From the cell containing the given text, extract its center point as (X, Y) coordinate. 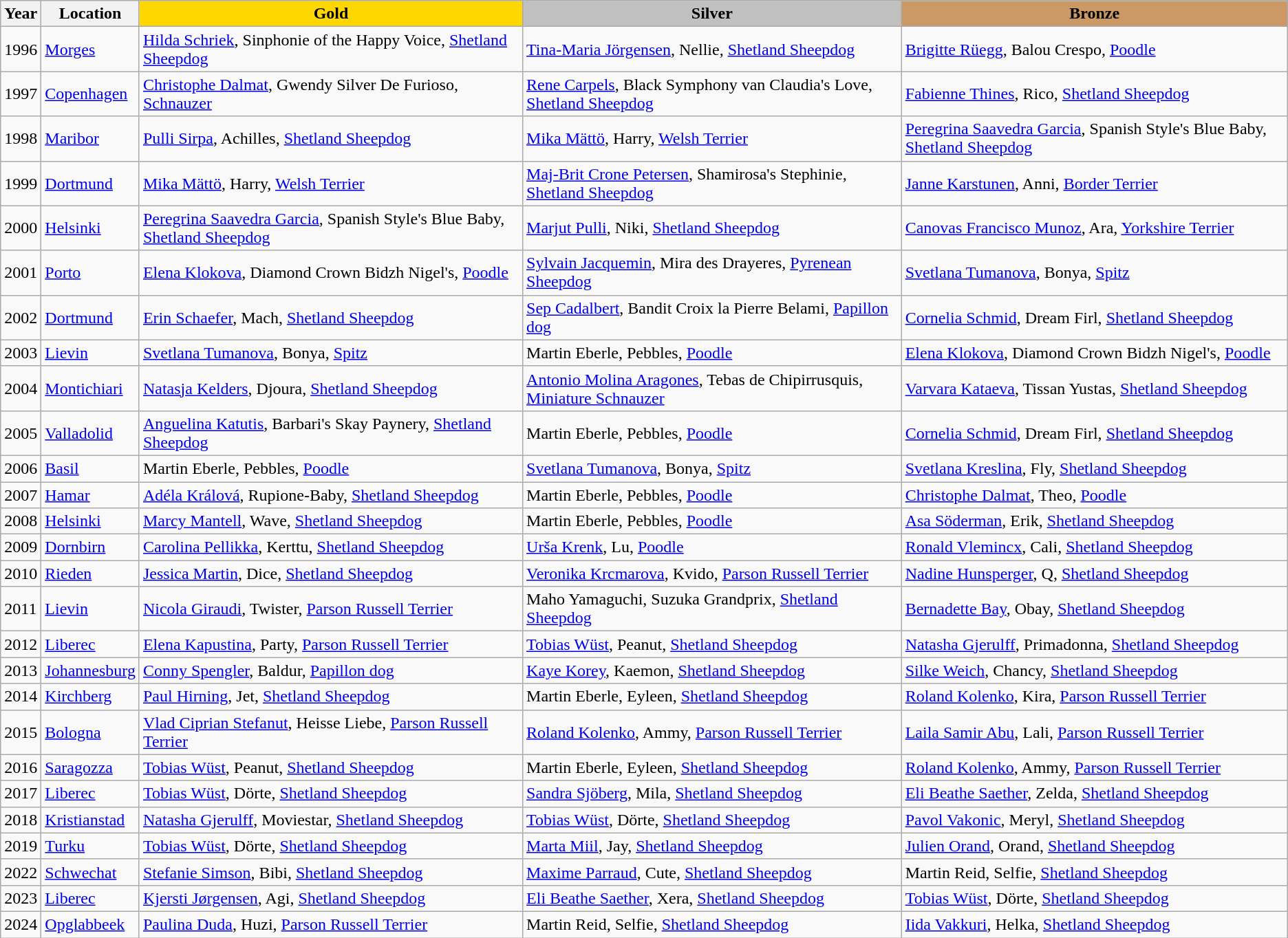
Ronald Vlemincx, Cali, Shetland Sheepdog (1094, 547)
2001 (21, 272)
Canovas Francisco Munoz, Ara, Yorkshire Terrier (1094, 228)
Natasha Gjerulff, Primadonna, Shetland Sheepdog (1094, 644)
Janne Karstunen, Anni, Border Terrier (1094, 183)
Morges (91, 50)
Carolina Pellikka, Kerttu, Shetland Sheepdog (330, 547)
Paulina Duda, Huzi, Parson Russell Terrier (330, 924)
2018 (21, 820)
Nicola Giraudi, Twister, Parson Russell Terrier (330, 609)
Natasja Kelders, Djoura, Shetland Sheepdog (330, 388)
Veronika Krcmarova, Kvido, Parson Russell Terrier (713, 574)
Iida Vakkuri, Helka, Shetland Sheepdog (1094, 924)
Location (91, 14)
2015 (21, 732)
Paul Hirning, Jet, Shetland Sheepdog (330, 697)
1999 (21, 183)
Year (21, 14)
1998 (21, 139)
Montichiari (91, 388)
Schwechat (91, 872)
Stefanie Simson, Bibi, Shetland Sheepdog (330, 872)
Pulli Sirpa, Achilles, Shetland Sheepdog (330, 139)
Hamar (91, 494)
Urša Krenk, Lu, Poodle (713, 547)
Dornbirn (91, 547)
Christophe Dalmat, Theo, Poodle (1094, 494)
1996 (21, 50)
Kjersti Jørgensen, Agi, Shetland Sheepdog (330, 898)
2012 (21, 644)
Maribor (91, 139)
2014 (21, 697)
Sep Cadalbert, Bandit Croix la Pierre Belami, Papillon dog (713, 318)
2016 (21, 767)
2004 (21, 388)
Laila Samir Abu, Lali, Parson Russell Terrier (1094, 732)
Saragozza (91, 767)
1997 (21, 94)
Kirchberg (91, 697)
Bologna (91, 732)
Maxime Parraud, Cute, Shetland Sheepdog (713, 872)
Anguelina Katutis, Barbari's Skay Paynery, Shetland Sheepdog (330, 433)
2000 (21, 228)
2023 (21, 898)
Marcy Mantell, Wave, Shetland Sheepdog (330, 521)
Opglabbeek (91, 924)
Maj-Brit Crone Petersen, Shamirosa's Stephinie, Shetland Sheepdog (713, 183)
Svetlana Kreslina, Fly, Shetland Sheepdog (1094, 468)
Valladolid (91, 433)
Marjut Pulli, Niki, Shetland Sheepdog (713, 228)
Silke Weich, Chancy, Shetland Sheepdog (1094, 670)
Rieden (91, 574)
Varvara Kataeva, Tissan Yustas, Shetland Sheepdog (1094, 388)
2019 (21, 846)
Maho Yamaguchi, Suzuka Grandprix, Shetland Sheepdog (713, 609)
2005 (21, 433)
Eli Beathe Saether, Zelda, Shetland Sheepdog (1094, 794)
Conny Spengler, Baldur, Papillon dog (330, 670)
Jessica Martin, Dice, Shetland Sheepdog (330, 574)
Basil (91, 468)
Julien Orand, Orand, Shetland Sheepdog (1094, 846)
2024 (21, 924)
Roland Kolenko, Kira, Parson Russell Terrier (1094, 697)
2009 (21, 547)
Nadine Hunsperger, Q, Shetland Sheepdog (1094, 574)
Brigitte Rüegg, Balou Crespo, Poodle (1094, 50)
Adéla Králová, Rupione-Baby, Shetland Sheepdog (330, 494)
2022 (21, 872)
2010 (21, 574)
Fabienne Thines, Rico, Shetland Sheepdog (1094, 94)
Elena Kapustina, Party, Parson Russell Terrier (330, 644)
Tina-Maria Jörgensen, Nellie, Shetland Sheepdog (713, 50)
Pavol Vakonic, Meryl, Shetland Sheepdog (1094, 820)
Hilda Schriek, Sinphonie of the Happy Voice, Shetland Sheepdog (330, 50)
Erin Schaefer, Mach, Shetland Sheepdog (330, 318)
Rene Carpels, Black Symphony van Claudia's Love, Shetland Sheepdog (713, 94)
Vlad Ciprian Stefanut, Heisse Liebe, Parson Russell Terrier (330, 732)
Copenhagen (91, 94)
Johannesburg (91, 670)
Kaye Korey, Kaemon, Shetland Sheepdog (713, 670)
Natasha Gjerulff, Moviestar, Shetland Sheepdog (330, 820)
Gold (330, 14)
Antonio Molina Aragones, Tebas de Chipirrusquis, Miniature Schnauzer (713, 388)
Bronze (1094, 14)
2007 (21, 494)
2017 (21, 794)
Asa Söderman, Erik, Shetland Sheepdog (1094, 521)
2003 (21, 353)
2008 (21, 521)
Sandra Sjöberg, Mila, Shetland Sheepdog (713, 794)
Eli Beathe Saether, Xera, Shetland Sheepdog (713, 898)
2006 (21, 468)
Porto (91, 272)
2013 (21, 670)
Sylvain Jacquemin, Mira des Drayeres, Pyrenean Sheepdog (713, 272)
Turku (91, 846)
Christophe Dalmat, Gwendy Silver De Furioso, Schnauzer (330, 94)
Silver (713, 14)
2011 (21, 609)
2002 (21, 318)
Bernadette Bay, Obay, Shetland Sheepdog (1094, 609)
Marta Miil, Jay, Shetland Sheepdog (713, 846)
Kristianstad (91, 820)
